Locate the cell with the specified text and output its [X, Y] center coordinate. 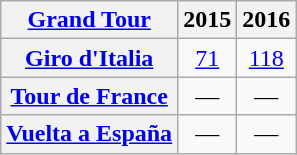
Giro d'Italia [90, 58]
71 [208, 58]
2016 [266, 20]
Vuelta a España [90, 134]
118 [266, 58]
Grand Tour [90, 20]
2015 [208, 20]
Tour de France [90, 96]
